Find where the given text appears and provide that cell's center as [x, y] coordinate. 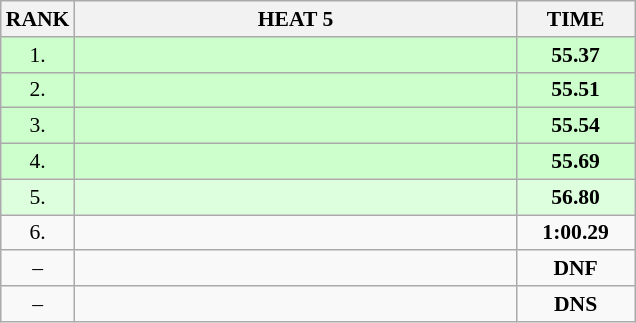
TIME [576, 19]
3. [38, 126]
RANK [38, 19]
6. [38, 233]
5. [38, 197]
DNF [576, 269]
1:00.29 [576, 233]
2. [38, 90]
HEAT 5 [295, 19]
55.37 [576, 55]
4. [38, 162]
DNS [576, 304]
55.51 [576, 90]
56.80 [576, 197]
55.54 [576, 126]
1. [38, 55]
55.69 [576, 162]
